Find where the given text appears and provide that cell's center as (x, y) coordinate. 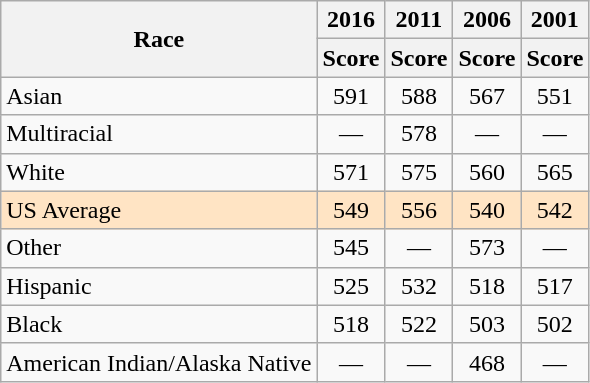
560 (487, 172)
540 (487, 210)
502 (555, 324)
522 (419, 324)
468 (487, 362)
573 (487, 248)
Black (159, 324)
Multiracial (159, 134)
545 (351, 248)
532 (419, 286)
Race (159, 39)
571 (351, 172)
556 (419, 210)
575 (419, 172)
2001 (555, 20)
567 (487, 96)
588 (419, 96)
American Indian/Alaska Native (159, 362)
Hispanic (159, 286)
Asian (159, 96)
549 (351, 210)
565 (555, 172)
US Average (159, 210)
542 (555, 210)
503 (487, 324)
551 (555, 96)
2011 (419, 20)
White (159, 172)
578 (419, 134)
2006 (487, 20)
591 (351, 96)
Other (159, 248)
525 (351, 286)
2016 (351, 20)
517 (555, 286)
